For the text-containing cell, return its midpoint in [x, y] coordinate format. 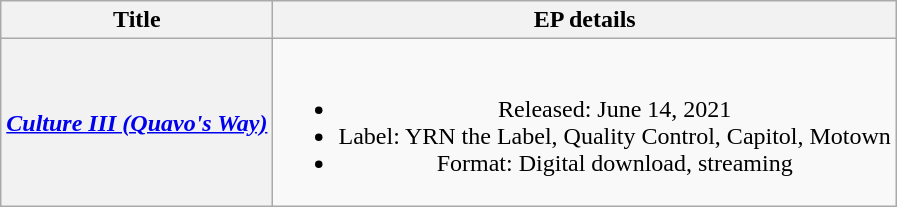
Culture III (Quavo's Way) [137, 122]
Released: June 14, 2021Label: YRN the Label, Quality Control, Capitol, MotownFormat: Digital download, streaming [584, 122]
Title [137, 20]
EP details [584, 20]
